From the cell containing the given text, extract its center point as (X, Y) coordinate. 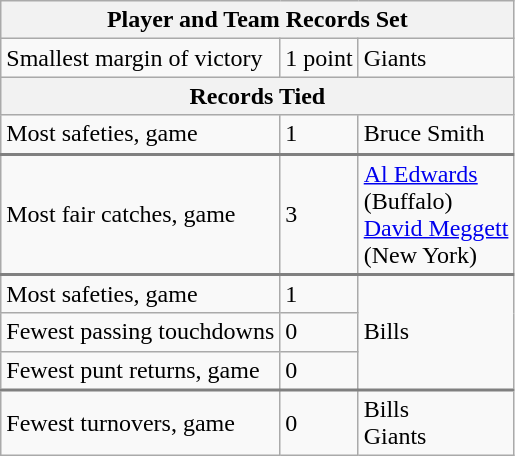
BillsGiants (436, 423)
1 point (319, 58)
3 (319, 214)
Bruce Smith (436, 134)
Fewest punt returns, game (140, 370)
Fewest passing touchdowns (140, 332)
Bills (436, 332)
Fewest turnovers, game (140, 423)
Player and Team Records Set (258, 20)
Smallest margin of victory (140, 58)
Records Tied (258, 96)
Al Edwards (Buffalo) David Meggett(New York) (436, 214)
Most fair catches, game (140, 214)
Giants (436, 58)
